Scan for the cell matching the given text and deliver its (X, Y) coordinate at center. 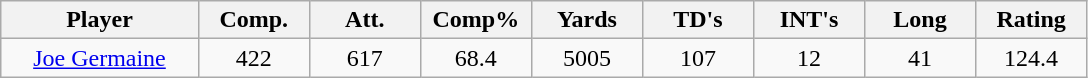
Long (920, 20)
12 (808, 58)
124.4 (1032, 58)
TD's (698, 20)
422 (254, 58)
Player (100, 20)
Comp% (476, 20)
Att. (364, 20)
INT's (808, 20)
Rating (1032, 20)
41 (920, 58)
5005 (586, 58)
Comp. (254, 20)
617 (364, 58)
Joe Germaine (100, 58)
107 (698, 58)
Yards (586, 20)
68.4 (476, 58)
